Capture the cell that displays the provided text and extract its (X, Y) central coordinate. 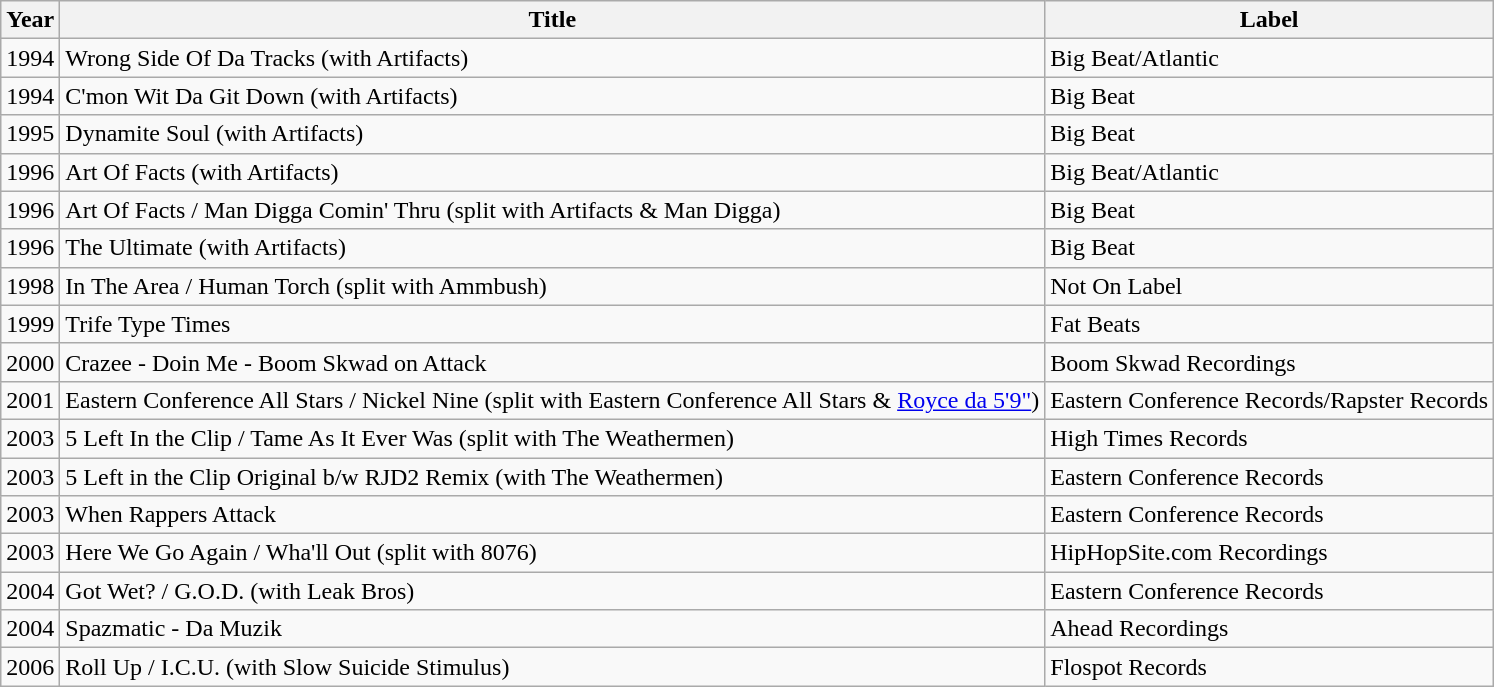
Art Of Facts / Man Digga Comin' Thru (split with Artifacts & Man Digga) (552, 210)
1995 (30, 134)
Eastern Conference Records/Rapster Records (1270, 400)
Roll Up / I.C.U. (with Slow Suicide Stimulus) (552, 667)
Boom Skwad Recordings (1270, 362)
Spazmatic - Da Muzik (552, 629)
2006 (30, 667)
Dynamite Soul (with Artifacts) (552, 134)
2000 (30, 362)
2001 (30, 400)
Ahead Recordings (1270, 629)
5 Left in the Clip Original b/w RJD2 Remix (with The Weathermen) (552, 477)
HipHopSite.com Recordings (1270, 553)
Trife Type Times (552, 324)
Fat Beats (1270, 324)
C'mon Wit Da Git Down (with Artifacts) (552, 96)
Year (30, 20)
Flospot Records (1270, 667)
Title (552, 20)
In The Area / Human Torch (split with Ammbush) (552, 286)
When Rappers Attack (552, 515)
Eastern Conference All Stars / Nickel Nine (split with Eastern Conference All Stars & Royce da 5'9") (552, 400)
The Ultimate (with Artifacts) (552, 248)
Got Wet? / G.O.D. (with Leak Bros) (552, 591)
5 Left In the Clip / Tame As It Ever Was (split with The Weathermen) (552, 438)
1999 (30, 324)
High Times Records (1270, 438)
1998 (30, 286)
Here We Go Again / Wha'll Out (split with 8076) (552, 553)
Not On Label (1270, 286)
Label (1270, 20)
Wrong Side Of Da Tracks (with Artifacts) (552, 58)
Crazee - Doin Me - Boom Skwad on Attack (552, 362)
Art Of Facts (with Artifacts) (552, 172)
